Search for the cell housing the specified text and yield its (x, y) center coordinate. 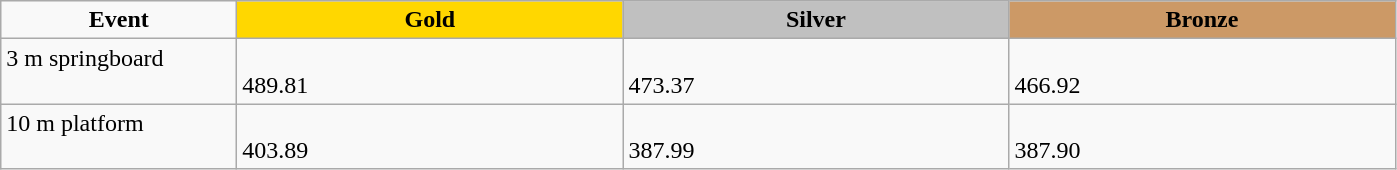
466.92 (1202, 72)
403.89 (430, 136)
489.81 (430, 72)
387.90 (1202, 136)
10 m platform (119, 136)
387.99 (816, 136)
Bronze (1202, 20)
3 m springboard (119, 72)
Event (119, 20)
Gold (430, 20)
473.37 (816, 72)
Silver (816, 20)
